Provide the [x, y] coordinate of the cell's center where the given text is located.  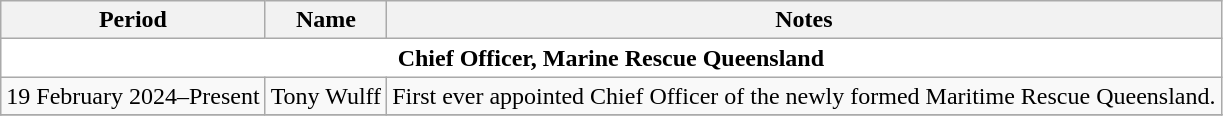
Notes [804, 20]
Name [326, 20]
First ever appointed Chief Officer of the newly formed Maritime Rescue Queensland. [804, 96]
Period [133, 20]
Chief Officer, Marine Rescue Queensland [611, 58]
Tony Wulff [326, 96]
19 February 2024–Present [133, 96]
